Return the (x, y) coordinate for the center point of the cell that contains the specified text.  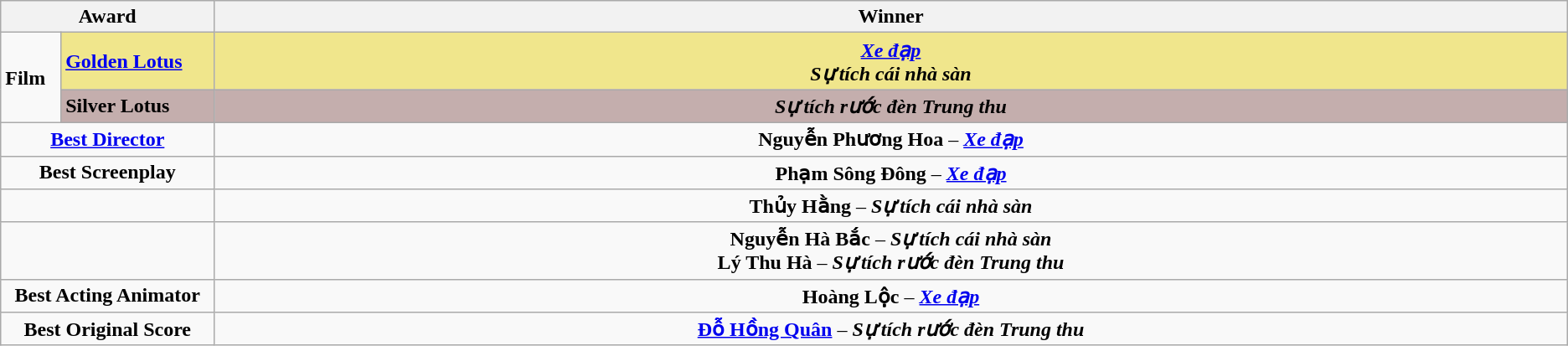
Hoàng Lộc – Xe đạp (891, 296)
Nguyễn Hà Bắc – Sự tích cái nhà sànLý Thu Hà – Sự tích rước đèn Trung thu (891, 250)
Award (107, 17)
Best Director (107, 139)
Golden Lotus (137, 61)
Đỗ Hồng Quân – Sự tích rước đèn Trung thu (891, 329)
Winner (891, 17)
Phạm Sông Đông – Xe đạp (891, 173)
Xe đạpSự tích cái nhà sàn (891, 61)
Thủy Hằng – Sự tích cái nhà sàn (891, 206)
Best Original Score (107, 329)
Sự tích rước đèn Trung thu (891, 106)
Best Acting Animator (107, 296)
Nguyễn Phương Hoa – Xe đạp (891, 139)
Silver Lotus (137, 106)
Film (31, 78)
Best Screenplay (107, 173)
